Extract the [x, y] coordinate from the center of the cell holding the provided text.  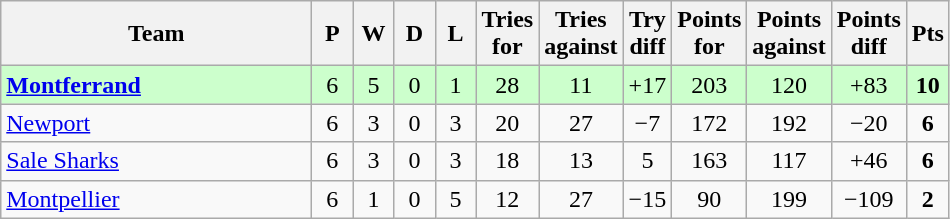
13 [581, 161]
2 [928, 199]
192 [789, 123]
+17 [648, 85]
Try diff [648, 34]
Montpellier [156, 199]
163 [710, 161]
Montferrand [156, 85]
−7 [648, 123]
120 [789, 85]
12 [508, 199]
Tries against [581, 34]
11 [581, 85]
W [374, 34]
Points for [710, 34]
90 [710, 199]
Points against [789, 34]
−15 [648, 199]
117 [789, 161]
+83 [868, 85]
28 [508, 85]
199 [789, 199]
Newport [156, 123]
Points diff [868, 34]
D [414, 34]
P [332, 34]
203 [710, 85]
10 [928, 85]
Pts [928, 34]
−20 [868, 123]
−109 [868, 199]
Tries for [508, 34]
+46 [868, 161]
20 [508, 123]
172 [710, 123]
Team [156, 34]
18 [508, 161]
Sale Sharks [156, 161]
L [456, 34]
